Find where the given text appears and provide that cell's center as (X, Y) coordinate. 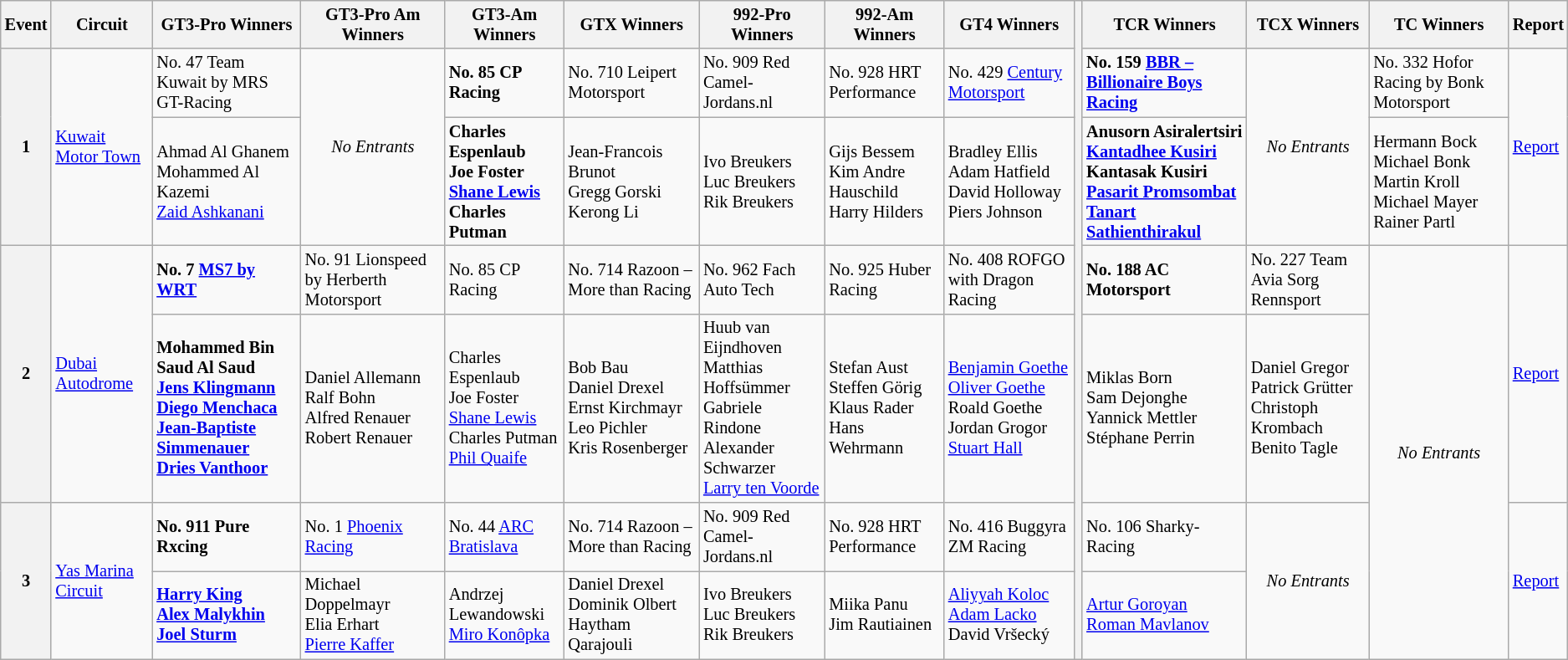
2 (27, 373)
Anusorn Asiralertsiri Kantadhee Kusiri Kantasak Kusiri Pasarit Promsombat Tanart Sathienthirakul (1164, 182)
Daniel Drexel Dominik Olbert Haytham Qarajouli (631, 615)
Huub van Eijndhoven Matthias Hoffsümmer Gabriele Rindone Alexander Schwarzer Larry ten Voorde (762, 408)
No. 1 Phoenix Racing (373, 537)
Gijs Bessem Kim Andre Hauschild Harry Hilders (884, 182)
Harry KingAlex Malykhin Joel Sturm (226, 615)
No. 911 Pure Rxcing (226, 537)
Stefan Aust Steffen Görig Klaus Rader Hans Wehrmann (884, 408)
No. 925 Huber Racing (884, 279)
Andrzej Lewandowski Miro Konôpka (505, 615)
GTX Winners (631, 24)
992-Am Winners (884, 24)
No. 47 Team Kuwait by MRS GT-Racing (226, 83)
No. 106 Sharky-Racing (1164, 537)
GT3-Am Winners (505, 24)
No. 429 Century Motorsport (1009, 83)
No. 962 Fach Auto Tech (762, 279)
No. 710 Leipert Motorsport (631, 83)
992-Pro Winners (762, 24)
No. 91 Lionspeed by Herberth Motorsport (373, 279)
TCX Winners (1308, 24)
Benjamin Goethe Oliver Goethe Roald Goethe Jordan Grogor Stuart Hall (1009, 408)
Ahmad Al Ghanem Mohammed Al Kazemi Zaid Ashkanani (226, 182)
GT4 Winners (1009, 24)
Charles Espenlaub Joe Foster Shane Lewis Charles Putman (505, 182)
Dubai Autodrome (102, 373)
GT3-Pro Am Winners (373, 24)
No. 159 BBR – Billionaire Boys Racing (1164, 83)
Kuwait Motor Town (102, 147)
No. 408 ROFGO with Dragon Racing (1009, 279)
No. 44 ARC Bratislava (505, 537)
Miklas Born Sam Dejonghe Yannick Mettler Stéphane Perrin (1164, 408)
Hermann Bock Michael Bonk Martin Kroll Michael Mayer Rainer Partl (1438, 182)
Miika Panu Jim Rautiainen (884, 615)
No. 7 MS7 by WRT (226, 279)
No. 416 Buggyra ZM Racing (1009, 537)
No. 227 Team Avia Sorg Rennsport (1308, 279)
Aliyyah Koloc Adam Lacko David Vršecký (1009, 615)
TCR Winners (1164, 24)
TC Winners (1438, 24)
Daniel Allemann Ralf Bohn Alfred Renauer Robert Renauer (373, 408)
GT3-Pro Winners (226, 24)
3 (27, 581)
Daniel Gregor Patrick Grütter Christoph Krombach Benito Tagle (1308, 408)
Jean-Francois Brunot Gregg Gorski Kerong Li (631, 182)
Yas Marina Circuit (102, 581)
No. 188 AC Motorsport (1164, 279)
Circuit (102, 24)
Bradley Ellis Adam Hatfield David Holloway Piers Johnson (1009, 182)
Bob Bau Daniel Drexel Ernst Kirchmayr Leo Pichler Kris Rosenberger (631, 408)
Charles Espenlaub Joe Foster Shane Lewis Charles Putman Phil Quaife (505, 408)
Mohammed Bin Saud Al Saud Jens Klingmann Diego Menchaca Jean-Baptiste Simmenauer Dries Vanthoor (226, 408)
1 (27, 147)
Michael Doppelmayr Elia Erhart Pierre Kaffer (373, 615)
Artur GoroyanRoman Mavlanov (1164, 615)
Event (27, 24)
No. 332 Hofor Racing by Bonk Motorsport (1438, 83)
